Output the [x, y] coordinate of the center of the cell containing the given text.  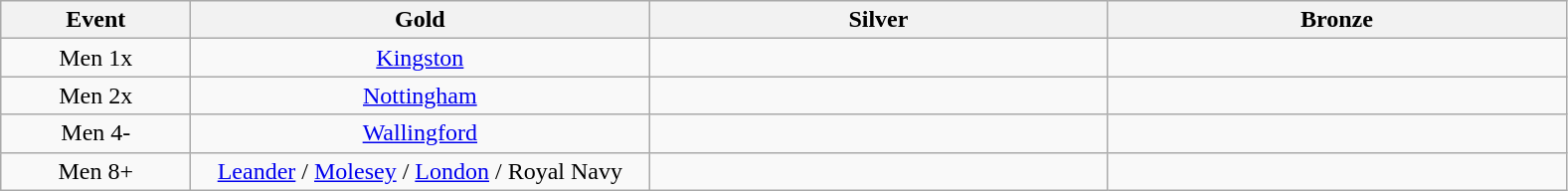
Men 4- [95, 133]
Gold [420, 20]
Men 1x [95, 58]
Event [95, 20]
Men 8+ [95, 171]
Bronze [1336, 20]
Kingston [420, 58]
Nottingham [420, 95]
Wallingford [420, 133]
Men 2x [95, 95]
Leander / Molesey / London / Royal Navy [420, 171]
Silver [879, 20]
